Determine the [x, y] coordinate at the center of the cell enclosing the given text.  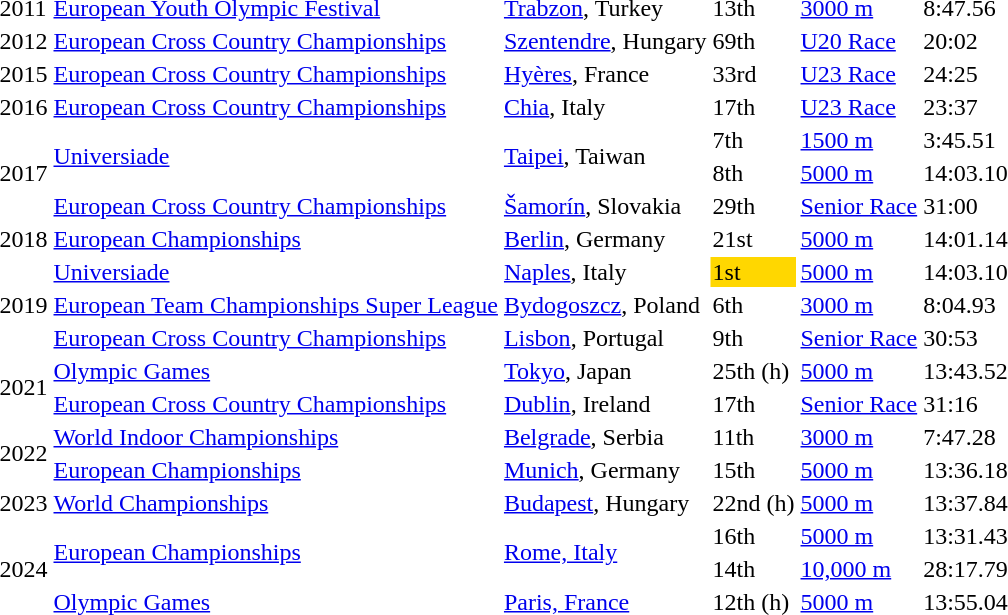
Hyères, France [605, 74]
World Indoor Championships [276, 437]
33rd [754, 74]
Belgrade, Serbia [605, 437]
Naples, Italy [605, 272]
Rome, Italy [605, 552]
10,000 m [859, 569]
Tokyo, Japan [605, 371]
25th (h) [754, 371]
7th [754, 140]
World Championships [276, 503]
69th [754, 41]
11th [754, 437]
Bydogoszcz, Poland [605, 305]
European Team Championships Super League [276, 305]
Olympic Games [276, 371]
U20 Race [859, 41]
21st [754, 239]
Dublin, Ireland [605, 404]
Berlin, Germany [605, 239]
6th [754, 305]
22nd (h) [754, 503]
Munich, Germany [605, 470]
14th [754, 569]
Taipei, Taiwan [605, 156]
Budapest, Hungary [605, 503]
Szentendre, Hungary [605, 41]
29th [754, 206]
1500 m [859, 140]
Lisbon, Portugal [605, 338]
9th [754, 338]
Chia, Italy [605, 107]
Šamorín, Slovakia [605, 206]
1st [754, 272]
16th [754, 536]
8th [754, 173]
15th [754, 470]
